Find where the given text appears and provide that cell's center as (x, y) coordinate. 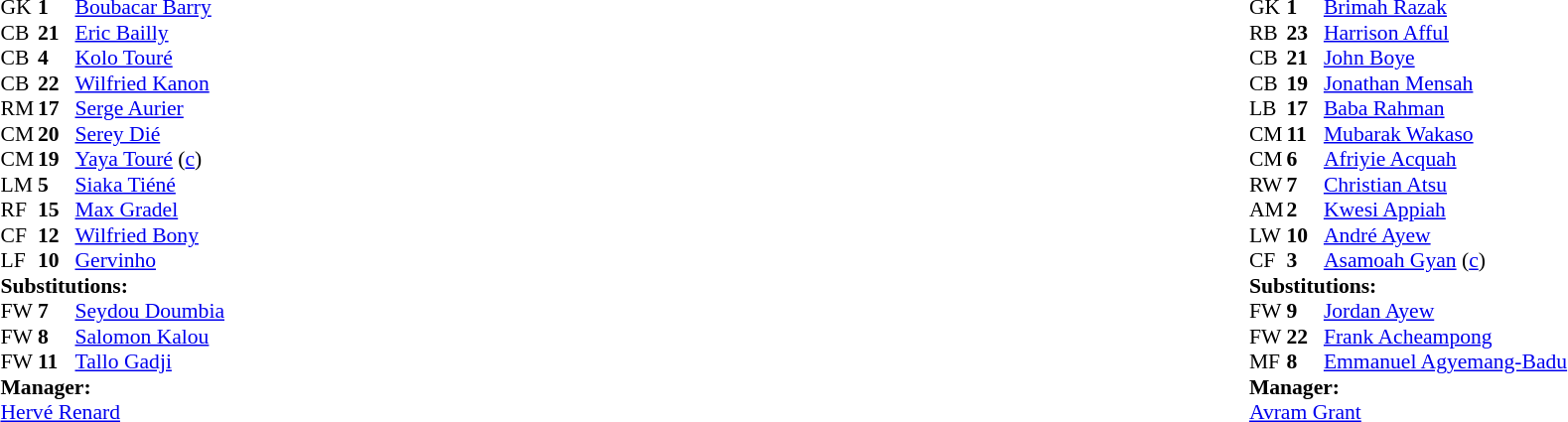
23 (1305, 33)
Siaka Tiéné (150, 185)
AM (1268, 210)
4 (57, 59)
RB (1268, 33)
Wilfried Bony (150, 235)
RW (1268, 185)
9 (1305, 311)
Baba Rahman (1446, 108)
3 (1305, 261)
Salomon Kalou (150, 337)
Gervinho (150, 261)
Eric Bailly (150, 33)
Afriyie Acquah (1446, 160)
15 (57, 210)
Asamoah Gyan (c) (1446, 261)
LW (1268, 235)
LB (1268, 108)
12 (57, 235)
Jonathan Mensah (1446, 83)
RM (19, 108)
5 (57, 185)
Christian Atsu (1446, 185)
Serey Dié (150, 134)
Tallo Gadji (150, 362)
LF (19, 261)
Emmanuel Agyemang-Badu (1446, 362)
Serge Aurier (150, 108)
Kwesi Appiah (1446, 210)
2 (1305, 210)
Kolo Touré (150, 59)
Harrison Afful (1446, 33)
Frank Acheampong (1446, 337)
MF (1268, 362)
Max Gradel (150, 210)
Yaya Touré (c) (150, 160)
John Boye (1446, 59)
Wilfried Kanon (150, 83)
Jordan Ayew (1446, 311)
6 (1305, 160)
LM (19, 185)
20 (57, 134)
Mubarak Wakaso (1446, 134)
André Ayew (1446, 235)
Seydou Doumbia (150, 311)
RF (19, 210)
